Extract the [x, y] coordinate from the center of the cell holding the provided text.  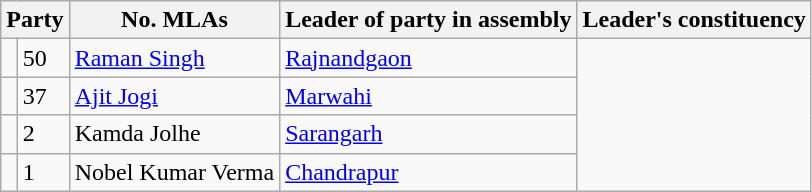
Rajnandgaon [428, 58]
Party [35, 20]
Nobel Kumar Verma [174, 172]
37 [43, 96]
No. MLAs [174, 20]
Raman Singh [174, 58]
1 [43, 172]
Chandrapur [428, 172]
Marwahi [428, 96]
Leader's constituency [694, 20]
Leader of party in assembly [428, 20]
50 [43, 58]
Sarangarh [428, 134]
Kamda Jolhe [174, 134]
Ajit Jogi [174, 96]
2 [43, 134]
